Detect which cell encompasses the target text, then output its [X, Y] center coordinate. 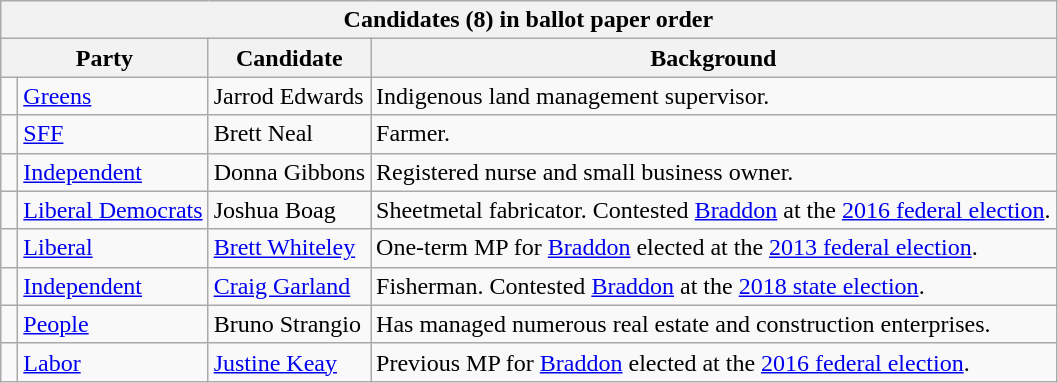
Registered nurse and small business owner. [714, 172]
Labor [113, 362]
Bruno Strangio [289, 324]
Liberal [113, 248]
Fisherman. Contested Braddon at the 2018 state election. [714, 286]
Greens [113, 96]
Previous MP for Braddon elected at the 2016 federal election. [714, 362]
Indigenous land management supervisor. [714, 96]
Sheetmetal fabricator. Contested Braddon at the 2016 federal election. [714, 210]
Brett Whiteley [289, 248]
Brett Neal [289, 134]
Farmer. [714, 134]
Candidates (8) in ballot paper order [528, 20]
Joshua Boag [289, 210]
Liberal Democrats [113, 210]
People [113, 324]
Craig Garland [289, 286]
Jarrod Edwards [289, 96]
Candidate [289, 58]
Background [714, 58]
Justine Keay [289, 362]
Donna Gibbons [289, 172]
Has managed numerous real estate and construction enterprises. [714, 324]
Party [104, 58]
One-term MP for Braddon elected at the 2013 federal election. [714, 248]
SFF [113, 134]
